Identify which cell holds the provided text, then report its (X, Y) central coordinate. 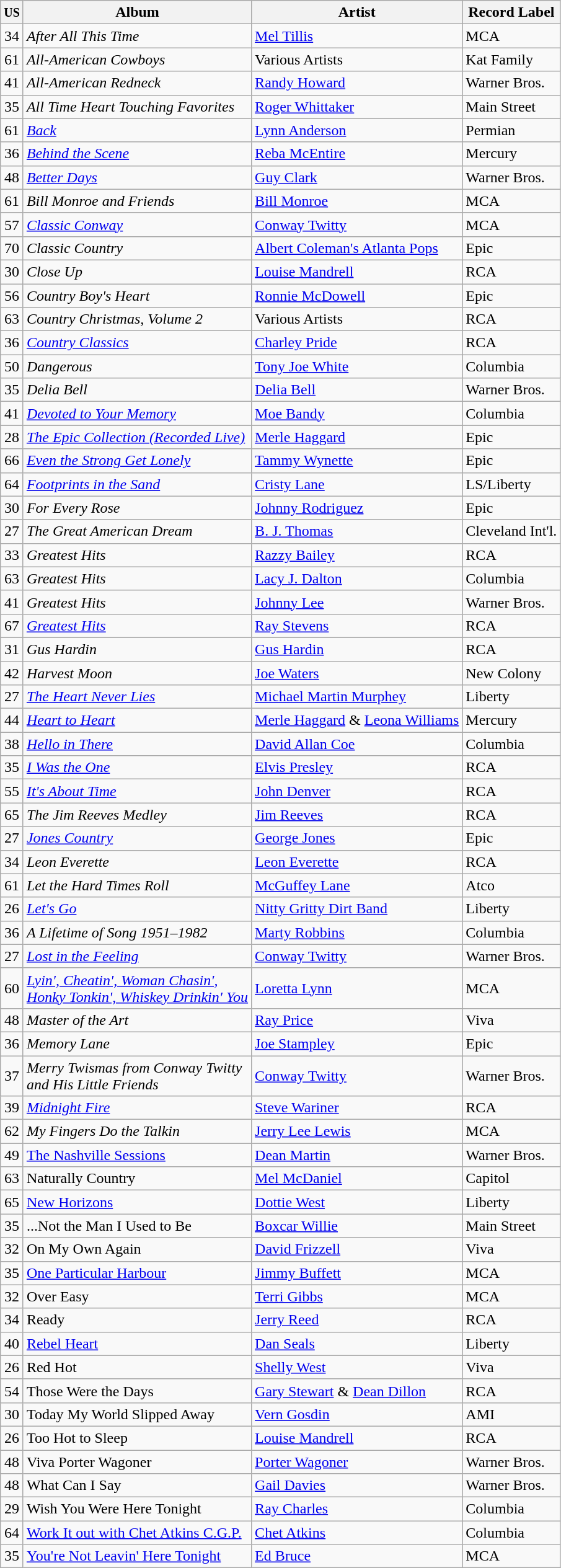
Dangerous (137, 366)
67 (12, 626)
Loretta Lynn (357, 988)
Master of the Art (137, 1020)
Country Christmas, Volume 2 (137, 319)
Atco (511, 885)
For Every Rose (137, 508)
Jerry Lee Lewis (357, 1132)
Those Were the Days (137, 1391)
Ronnie McDowell (357, 296)
Ready (137, 1320)
56 (12, 296)
Artist (357, 12)
Kat Family (511, 60)
42 (12, 673)
All-American Redneck (137, 83)
AMI (511, 1414)
Ray Charles (357, 1509)
George Jones (357, 838)
Merle Haggard & Leona Williams (357, 720)
The Great American Dream (137, 531)
62 (12, 1132)
Boxcar Willie (357, 1226)
Today My World Slipped Away (137, 1414)
Close Up (137, 272)
Let's Go (137, 909)
Gail Davies (357, 1486)
Chet Atkins (357, 1533)
Johnny Rodriguez (357, 508)
Harvest Moon (137, 673)
Guy Clark (357, 177)
I Was the One (137, 768)
66 (12, 461)
70 (12, 248)
Mel McDaniel (357, 1179)
Dean Martin (357, 1155)
Classic Conway (137, 224)
Heart to Heart (137, 720)
Album (137, 12)
28 (12, 437)
Johnny Lee (357, 602)
Memory Lane (137, 1043)
Reba McEntire (357, 154)
Classic Country (137, 248)
Marty Robbins (357, 932)
Capitol (511, 1179)
Moe Bandy (357, 414)
All Time Heart Touching Favorites (137, 107)
Terri Gibbs (357, 1296)
Even the Strong Get Lonely (137, 461)
The Epic Collection (Recorded Live) (137, 437)
Naturally Country (137, 1179)
Let the Hard Times Roll (137, 885)
McGuffey Lane (357, 885)
Randy Howard (357, 83)
Razzy Bailey (357, 555)
40 (12, 1344)
44 (12, 720)
50 (12, 366)
Lost in the Feeling (137, 956)
Ray Price (357, 1020)
Too Hot to Sleep (137, 1438)
New Horizons (137, 1202)
Footprints in the Sand (137, 484)
Steve Wariner (357, 1108)
38 (12, 744)
Wish You Were Here Tonight (137, 1509)
It's About Time (137, 791)
Cristy Lane (357, 484)
Hello in There (137, 744)
Record Label (511, 12)
Joe Stampley (357, 1043)
37 (12, 1075)
Lynn Anderson (357, 130)
Midnight Fire (137, 1108)
29 (12, 1509)
Ray Stevens (357, 626)
33 (12, 555)
Country Boy's Heart (137, 296)
Viva Porter Wagoner (137, 1461)
Red Hot (137, 1367)
B. J. Thomas (357, 531)
You're Not Leavin' Here Tonight (137, 1556)
US (12, 12)
Behind the Scene (137, 154)
Back (137, 130)
LS/Liberty (511, 484)
31 (12, 649)
Lacy J. Dalton (357, 578)
Country Classics (137, 343)
Porter Wagoner (357, 1461)
Shelly West (357, 1367)
The Nashville Sessions (137, 1155)
Roger Whittaker (357, 107)
Merry Twismas from Conway Twittyand His Little Friends (137, 1075)
39 (12, 1108)
David Allan Coe (357, 744)
49 (12, 1155)
Tony Joe White (357, 366)
One Particular Harbour (137, 1273)
Bill Monroe and Friends (137, 201)
New Colony (511, 673)
Joe Waters (357, 673)
Over Easy (137, 1296)
John Denver (357, 791)
Tammy Wynette (357, 461)
The Jim Reeves Medley (137, 815)
Jimmy Buffett (357, 1273)
Gary Stewart & Dean Dillon (357, 1391)
My Fingers Do the Talkin (137, 1132)
Lyin', Cheatin', Woman Chasin',Honky Tonkin', Whiskey Drinkin' You (137, 988)
Albert Coleman's Atlanta Pops (357, 248)
Nitty Gritty Dirt Band (357, 909)
Bill Monroe (357, 201)
...Not the Man I Used to Be (137, 1226)
What Can I Say (137, 1486)
Mel Tillis (357, 36)
Jerry Reed (357, 1320)
55 (12, 791)
Michael Martin Murphey (357, 697)
Permian (511, 130)
Jones Country (137, 838)
All-American Cowboys (137, 60)
Charley Pride (357, 343)
Merle Haggard (357, 437)
54 (12, 1391)
Dottie West (357, 1202)
On My Own Again (137, 1249)
Work It out with Chet Atkins C.G.P. (137, 1533)
60 (12, 988)
Elvis Presley (357, 768)
Better Days (137, 177)
Jim Reeves (357, 815)
57 (12, 224)
A Lifetime of Song 1951–1982 (137, 932)
Vern Gosdin (357, 1414)
Cleveland Int'l. (511, 531)
The Heart Never Lies (137, 697)
David Frizzell (357, 1249)
Rebel Heart (137, 1344)
Ed Bruce (357, 1556)
Dan Seals (357, 1344)
Devoted to Your Memory (137, 414)
After All This Time (137, 36)
